Identify which cell holds the provided text, then report its (x, y) central coordinate. 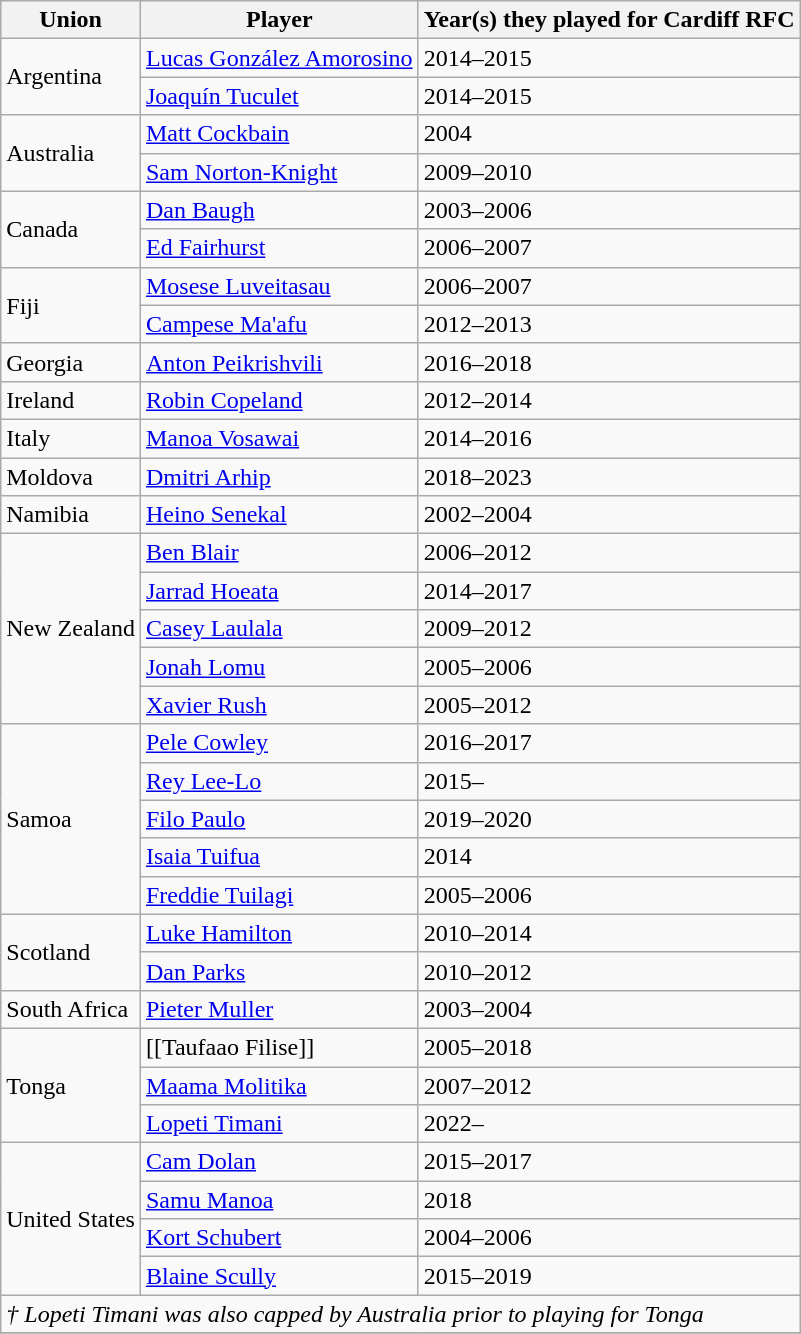
Lucas González Amorosino (279, 58)
New Zealand (71, 629)
Canada (71, 229)
Argentina (71, 77)
United States (71, 1219)
2005–2012 (609, 705)
Xavier Rush (279, 705)
Heino Senekal (279, 515)
Freddie Tuilagi (279, 895)
Robin Copeland (279, 400)
† Lopeti Timani was also capped by Australia prior to playing for Tonga (400, 1314)
2018 (609, 1200)
2006–2012 (609, 553)
Year(s) they played for Cardiff RFC (609, 20)
Anton Peikrishvili (279, 362)
Kort Schubert (279, 1238)
Scotland (71, 952)
2018–2023 (609, 477)
Ireland (71, 400)
Namibia (71, 515)
Union (71, 20)
2007–2012 (609, 1085)
2014–2017 (609, 591)
Sam Norton-Knight (279, 172)
2014–2016 (609, 438)
Tonga (71, 1085)
2022– (609, 1124)
2003–2006 (609, 210)
Australia (71, 153)
Blaine Scully (279, 1276)
Ed Fairhurst (279, 248)
Fiji (71, 305)
Georgia (71, 362)
[[Taufaao Filise]] (279, 1047)
2009–2012 (609, 629)
Casey Laulala (279, 629)
Filo Paulo (279, 819)
2015–2019 (609, 1276)
2012–2013 (609, 324)
2004–2006 (609, 1238)
Samu Manoa (279, 1200)
Ben Blair (279, 553)
2015– (609, 781)
Matt Cockbain (279, 134)
2014 (609, 857)
Lopeti Timani (279, 1124)
Jonah Lomu (279, 667)
Cam Dolan (279, 1162)
2016–2018 (609, 362)
2004 (609, 134)
2003–2004 (609, 1009)
South Africa (71, 1009)
2010–2012 (609, 971)
2005–2018 (609, 1047)
Jarrad Hoeata (279, 591)
Player (279, 20)
Dmitri Arhip (279, 477)
Maama Molitika (279, 1085)
Samoa (71, 819)
2015–2017 (609, 1162)
2012–2014 (609, 400)
2019–2020 (609, 819)
Campese Ma'afu (279, 324)
Dan Parks (279, 971)
Manoa Vosawai (279, 438)
2016–2017 (609, 743)
Isaia Tuifua (279, 857)
Mosese Luveitasau (279, 286)
Pele Cowley (279, 743)
Moldova (71, 477)
Pieter Muller (279, 1009)
2010–2014 (609, 933)
Italy (71, 438)
2002–2004 (609, 515)
Rey Lee-Lo (279, 781)
2009–2010 (609, 172)
Joaquín Tuculet (279, 96)
Dan Baugh (279, 210)
Luke Hamilton (279, 933)
